Detect which cell encompasses the target text, then output its [x, y] center coordinate. 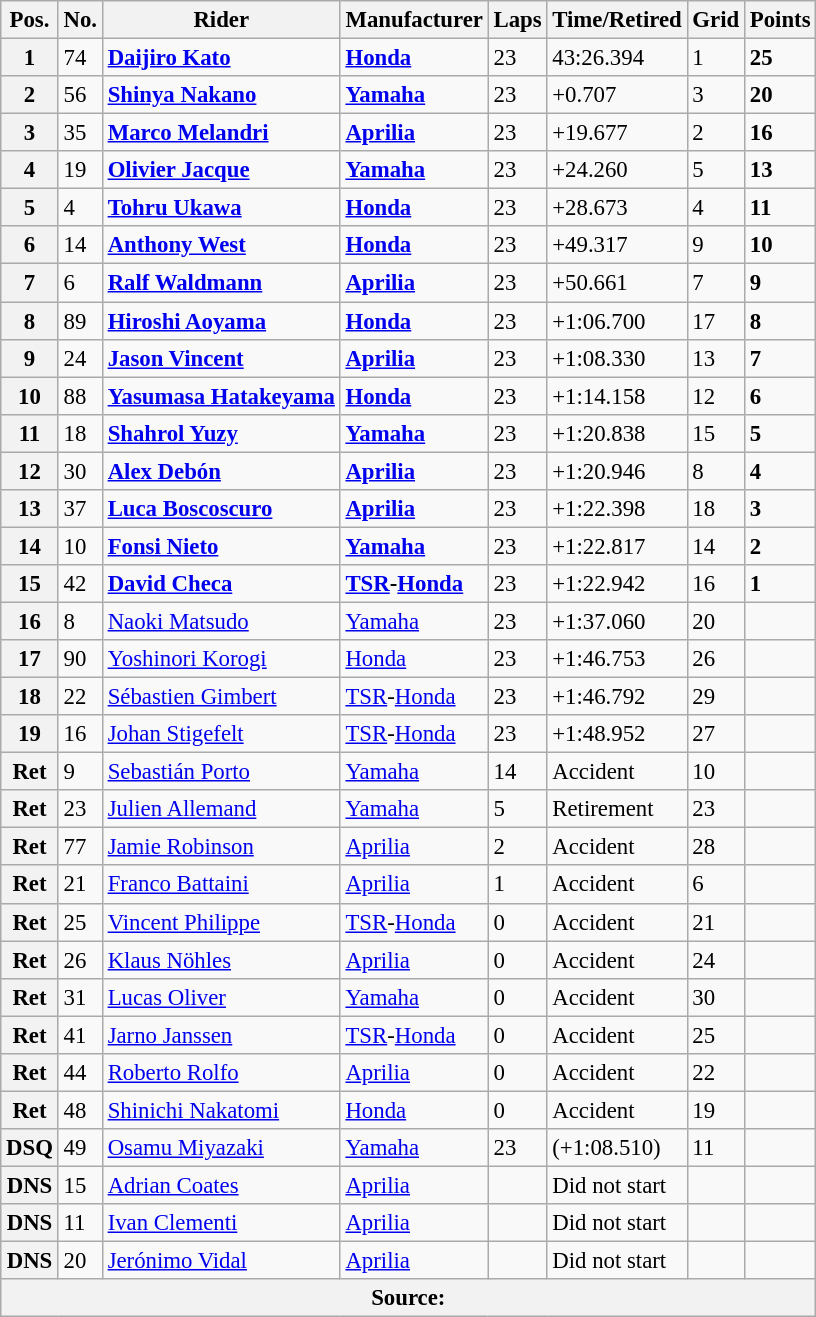
Klaus Nöhles [221, 960]
Johan Stigefelt [221, 734]
+1:14.158 [617, 396]
+1:20.838 [617, 433]
Ralf Waldmann [221, 283]
+1:37.060 [617, 621]
David Checa [221, 584]
+1:06.700 [617, 321]
+28.673 [617, 208]
Jarno Janssen [221, 1035]
Hiroshi Aoyama [221, 321]
Yoshinori Korogi [221, 659]
+1:22.398 [617, 509]
+1:08.330 [617, 358]
Rider [221, 20]
Julien Allemand [221, 809]
+24.260 [617, 170]
+1:22.817 [617, 546]
48 [80, 1110]
Ivan Clementi [221, 1223]
Vincent Philippe [221, 922]
Marco Melandri [221, 133]
(+1:08.510) [617, 1148]
90 [80, 659]
Sebastián Porto [221, 772]
+0.707 [617, 95]
Luca Boscoscuro [221, 509]
Jerónimo Vidal [221, 1261]
Source: [408, 1298]
Jason Vincent [221, 358]
Grid [716, 20]
Pos. [30, 20]
49 [80, 1148]
37 [80, 509]
Retirement [617, 809]
Shinichi Nakatomi [221, 1110]
31 [80, 997]
+1:48.952 [617, 734]
74 [80, 58]
Franco Battaini [221, 885]
+19.677 [617, 133]
77 [80, 847]
29 [716, 697]
DSQ [30, 1148]
+1:22.942 [617, 584]
Naoki Matsudo [221, 621]
Adrian Coates [221, 1185]
Fonsi Nieto [221, 546]
56 [80, 95]
Shinya Nakano [221, 95]
Daijiro Kato [221, 58]
Jamie Robinson [221, 847]
35 [80, 133]
Tohru Ukawa [221, 208]
Laps [518, 20]
Alex Debón [221, 471]
41 [80, 1035]
44 [80, 1073]
Shahrol Yuzy [221, 433]
No. [80, 20]
Time/Retired [617, 20]
+1:20.946 [617, 471]
Yasumasa Hatakeyama [221, 396]
Osamu Miyazaki [221, 1148]
43:26.394 [617, 58]
Manufacturer [414, 20]
Olivier Jacque [221, 170]
88 [80, 396]
Lucas Oliver [221, 997]
+1:46.753 [617, 659]
+49.317 [617, 245]
Roberto Rolfo [221, 1073]
+50.661 [617, 283]
Anthony West [221, 245]
Points [780, 20]
Sébastien Gimbert [221, 697]
89 [80, 321]
28 [716, 847]
27 [716, 734]
+1:46.792 [617, 697]
42 [80, 584]
